For the text-containing cell, return its midpoint in [x, y] coordinate format. 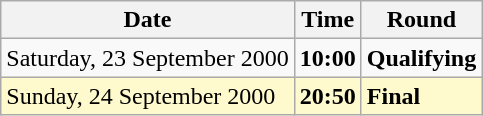
Time [328, 20]
10:00 [328, 58]
Round [421, 20]
Sunday, 24 September 2000 [148, 96]
Qualifying [421, 58]
Date [148, 20]
Saturday, 23 September 2000 [148, 58]
20:50 [328, 96]
Final [421, 96]
